Scan for the cell matching the given text and deliver its [X, Y] coordinate at center. 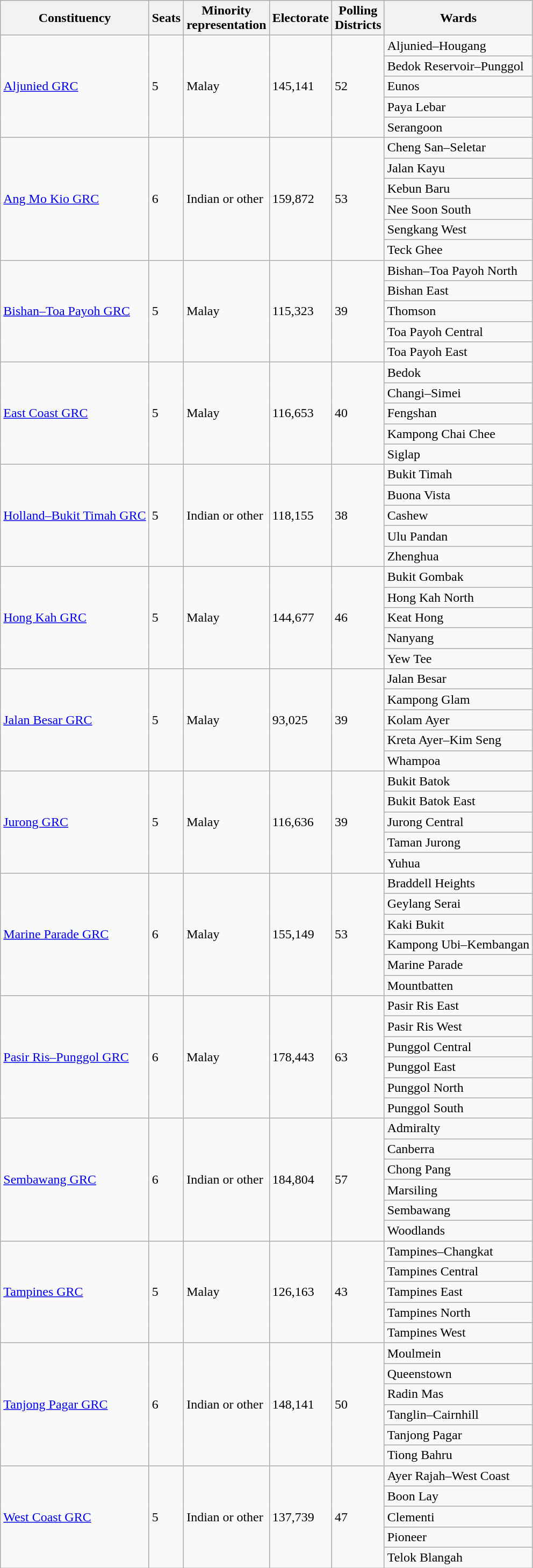
Radin Mas [458, 1394]
Telok Blangah [458, 1557]
Marsiling [458, 1190]
Admiralty [458, 1128]
Canberra [458, 1149]
Ayer Rajah–West Coast [458, 1476]
Cashew [458, 515]
Hong Kah GRC [75, 617]
Kebun Baru [458, 188]
Tampines–Changkat [458, 1251]
Bukit Batok East [458, 801]
137,739 [300, 1516]
47 [358, 1516]
Aljunied GRC [75, 86]
Pasir Ris East [458, 1006]
Braddell Heights [458, 883]
Tampines East [458, 1292]
Punggol East [458, 1067]
115,323 [300, 311]
Yuhua [458, 863]
116,653 [300, 413]
Ulu Pandan [458, 536]
Jurong Central [458, 822]
Siglap [458, 454]
Tanjong Pagar GRC [75, 1404]
Kolam Ayer [458, 720]
50 [358, 1404]
Paya Lebar [458, 107]
43 [358, 1292]
Bukit Gombak [458, 577]
Tampines GRC [75, 1292]
Bukit Timah [458, 475]
Serangoon [458, 127]
57 [358, 1179]
52 [358, 86]
Changi–Simei [458, 393]
46 [358, 617]
West Coast GRC [75, 1516]
Sembawang [458, 1210]
Taman Jurong [458, 842]
Kampong Glam [458, 699]
Tampines West [458, 1333]
Toa Payoh East [458, 352]
40 [358, 413]
Tampines Central [458, 1272]
Jalan Kayu [458, 168]
Kampong Chai Chee [458, 434]
126,163 [300, 1292]
144,677 [300, 617]
Bishan East [458, 291]
Chong Pang [458, 1169]
Aljunied–Hougang [458, 46]
Pasir Ris–Punggol GRC [75, 1057]
Tanjong Pagar [458, 1435]
Jalan Besar [458, 679]
Punggol South [458, 1108]
155,149 [300, 934]
Kampong Ubi–Kembangan [458, 945]
63 [358, 1057]
184,804 [300, 1179]
116,636 [300, 822]
Minorityrepresentation [227, 18]
Kreta Ayer–Kim Seng [458, 740]
Woodlands [458, 1230]
Tiong Bahru [458, 1455]
Fengshan [458, 413]
Bedok [458, 373]
Tanglin–Cairnhill [458, 1414]
Yew Tee [458, 659]
Buona Vista [458, 495]
Sengkang West [458, 229]
Constituency [75, 18]
118,155 [300, 515]
Nee Soon South [458, 209]
Marine Parade [458, 965]
Bukit Batok [458, 781]
Punggol Central [458, 1047]
Boon Lay [458, 1496]
Electorate [300, 18]
Clementi [458, 1516]
Pasir Ris West [458, 1026]
Thomson [458, 311]
178,443 [300, 1057]
Wards [458, 18]
Whampoa [458, 761]
Sembawang GRC [75, 1179]
Moulmein [458, 1353]
Seats [166, 18]
Marine Parade GRC [75, 934]
Bishan–Toa Payoh North [458, 270]
Pioneer [458, 1537]
148,141 [300, 1404]
38 [358, 515]
Teck Ghee [458, 250]
Tampines North [458, 1312]
145,141 [300, 86]
Keat Hong [458, 618]
Cheng San–Seletar [458, 148]
Nanyang [458, 638]
Toa Payoh Central [458, 332]
Geylang Serai [458, 903]
Holland–Bukit Timah GRC [75, 515]
Bishan–Toa Payoh GRC [75, 311]
Bedok Reservoir–Punggol [458, 66]
Ang Mo Kio GRC [75, 199]
Mountbatten [458, 986]
93,025 [300, 720]
Hong Kah North [458, 597]
Kaki Bukit [458, 924]
Jalan Besar GRC [75, 720]
East Coast GRC [75, 413]
Zhenghua [458, 556]
Jurong GRC [75, 822]
159,872 [300, 199]
Queenstown [458, 1374]
Punggol North [458, 1088]
Eunos [458, 86]
PollingDistricts [358, 18]
